Output the [X, Y] coordinate of the center of the cell containing the given text.  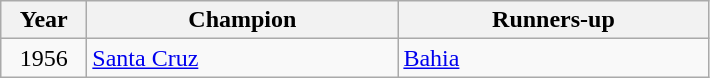
Runners-up [554, 20]
Bahia [554, 58]
Year [44, 20]
1956 [44, 58]
Santa Cruz [242, 58]
Champion [242, 20]
